Output the [X, Y] coordinate of the center of the cell containing the given text.  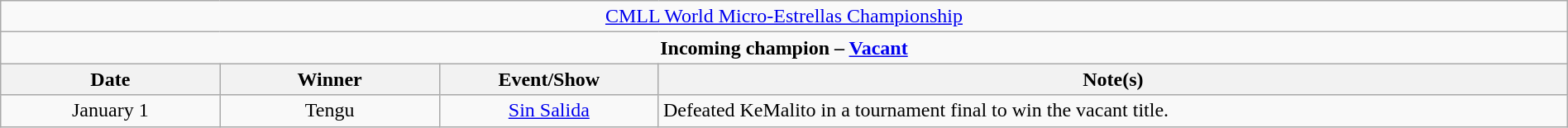
Tengu [329, 111]
Event/Show [549, 79]
January 1 [111, 111]
CMLL World Micro-Estrellas Championship [784, 17]
Incoming champion – Vacant [784, 48]
Date [111, 79]
Sin Salida [549, 111]
Defeated KeMalito in a tournament final to win the vacant title. [1113, 111]
Winner [329, 79]
Note(s) [1113, 79]
